Scan for the cell matching the given text and deliver its [x, y] coordinate at center. 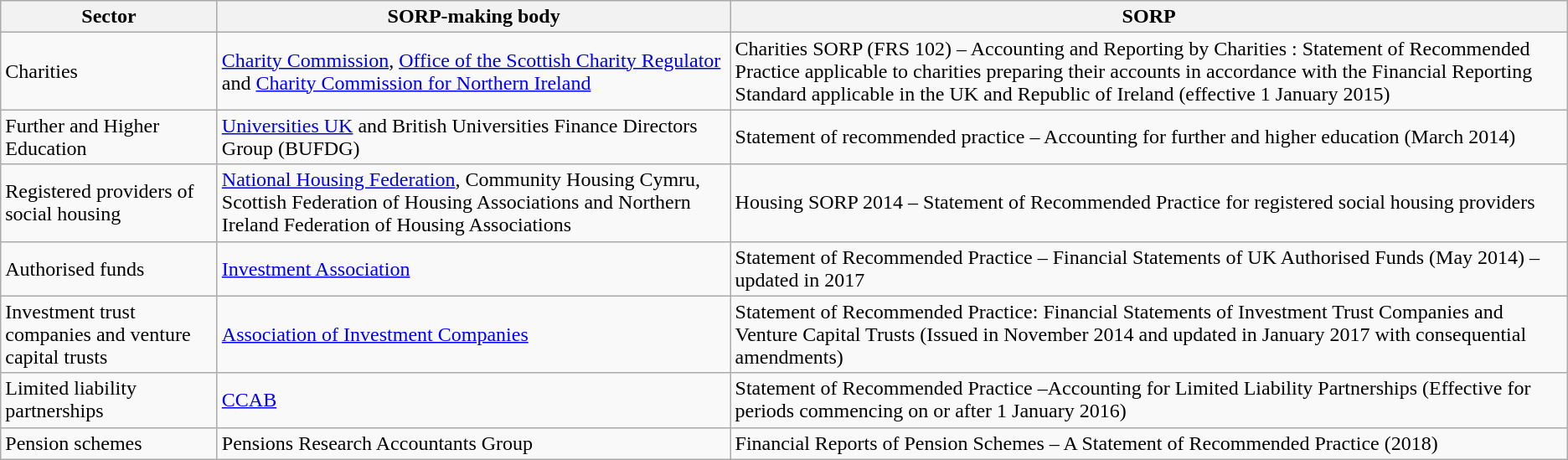
Pensions Research Accountants Group [474, 443]
Charity Commission, Office of the Scottish Charity Regulator and Charity Commission for Northern Ireland [474, 71]
Universities UK and British Universities Finance Directors Group (BUFDG) [474, 137]
Limited liability partnerships [109, 401]
Statement of recommended practice – Accounting for further and higher education (March 2014) [1149, 137]
Authorised funds [109, 268]
Association of Investment Companies [474, 334]
Housing SORP 2014 – Statement of Recommended Practice for registered social housing providers [1149, 203]
SORP-making body [474, 17]
Investment Association [474, 268]
Investment trust companies and venture capital trusts [109, 334]
Charities [109, 71]
Statement of Recommended Practice –Accounting for Limited Liability Partnerships (Effective for periods commencing on or after 1 January 2016) [1149, 401]
Registered providers of social housing [109, 203]
SORP [1149, 17]
Pension schemes [109, 443]
Statement of Recommended Practice – Financial Statements of UK Authorised Funds (May 2014) – updated in 2017 [1149, 268]
CCAB [474, 401]
Further and Higher Education [109, 137]
Sector [109, 17]
Financial Reports of Pension Schemes – A Statement of Recommended Practice (2018) [1149, 443]
